Capture the cell that displays the provided text and extract its [x, y] central coordinate. 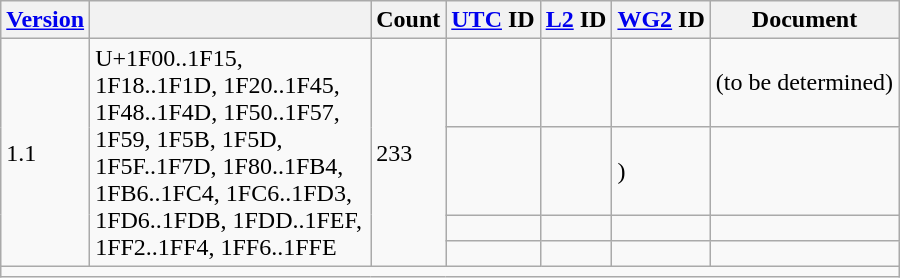
Count [408, 20]
WG2 ID [661, 20]
1.1 [46, 152]
Document [804, 20]
Version [46, 20]
) [661, 171]
233 [408, 152]
(to be determined) [804, 83]
UTC ID [493, 20]
L2 ID [576, 20]
